Provide the [x, y] coordinate of the cell's center where the given text is located.  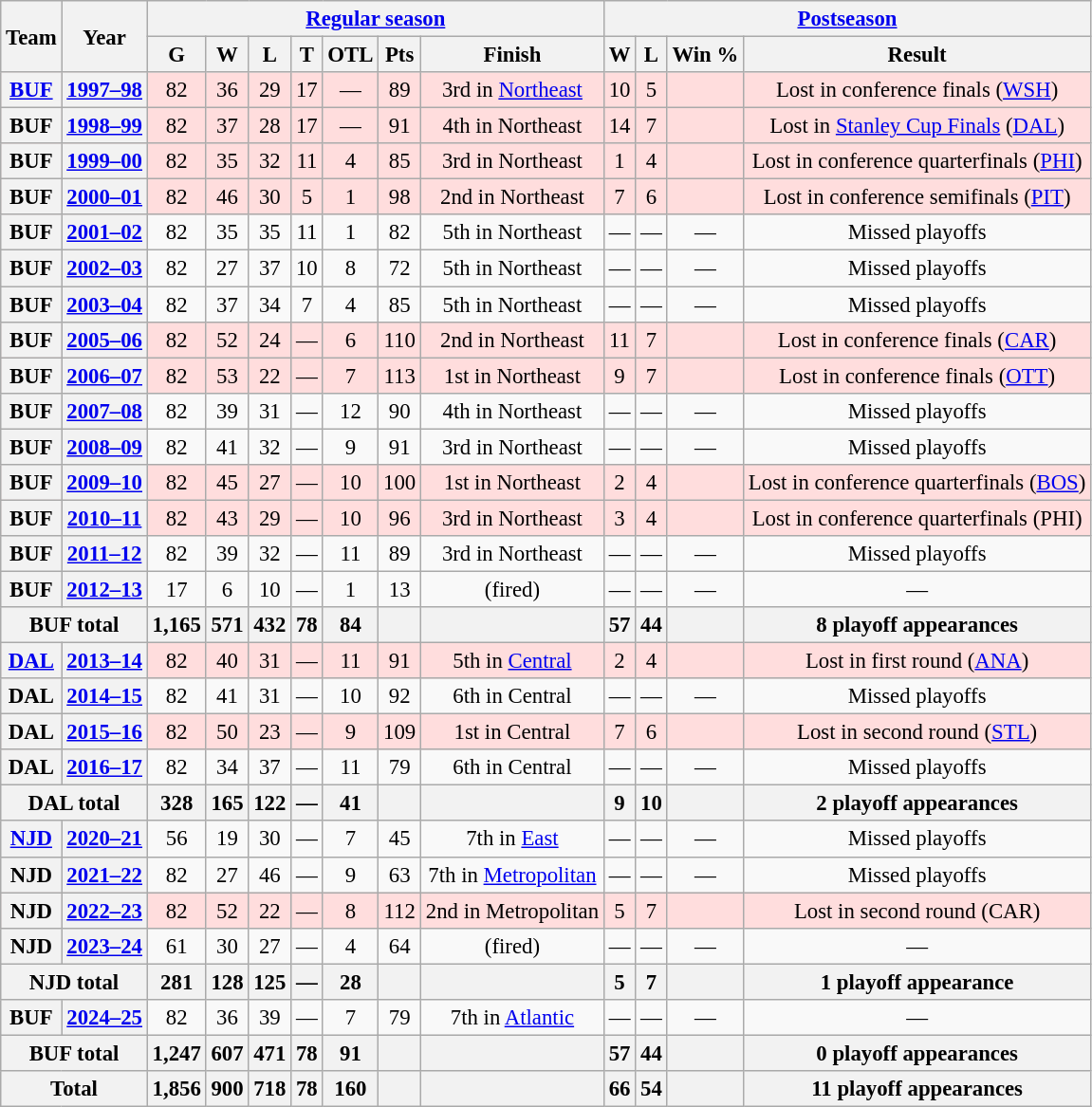
7th in Atlantic [512, 1018]
2 playoff appearances [917, 803]
2001–02 [104, 232]
8 playoff appearances [917, 625]
2024–25 [104, 1018]
2022–23 [104, 911]
Team [31, 36]
Lost in conference finals (CAR) [917, 340]
14 [619, 126]
607 [228, 1053]
2002–03 [104, 268]
T [307, 55]
Year [104, 36]
90 [400, 411]
2009–10 [104, 483]
571 [228, 625]
1999–00 [104, 161]
Lost in conference semifinals (PIT) [917, 197]
2007–08 [104, 411]
66 [619, 1089]
Total [74, 1089]
64 [400, 946]
63 [400, 875]
100 [400, 483]
125 [269, 982]
718 [269, 1089]
Lost in Stanley Cup Finals (DAL) [917, 126]
2010–11 [104, 518]
NJD total [74, 982]
1997–98 [104, 90]
2014–15 [104, 696]
11 playoff appearances [917, 1089]
53 [228, 376]
61 [176, 946]
281 [176, 982]
1 playoff appearance [917, 982]
471 [269, 1053]
50 [228, 732]
2006–07 [104, 376]
43 [228, 518]
432 [269, 625]
56 [176, 839]
2005–06 [104, 340]
96 [400, 518]
7th in Metropolitan [512, 875]
Result [917, 55]
2012–13 [104, 589]
2000–01 [104, 197]
Lost in second round (CAR) [917, 911]
Lost in conference quarterfinals (BOS) [917, 483]
1,247 [176, 1053]
2013–14 [104, 661]
112 [400, 911]
92 [400, 696]
2011–12 [104, 554]
Finish [512, 55]
900 [228, 1089]
2003–04 [104, 304]
98 [400, 197]
160 [351, 1089]
DAL total [74, 803]
2016–17 [104, 767]
110 [400, 340]
24 [269, 340]
128 [228, 982]
5th in Central [512, 661]
23 [269, 732]
Postseason [846, 19]
0 playoff appearances [917, 1053]
Lost in conference finals (WSH) [917, 90]
OTL [351, 55]
7th in East [512, 839]
2015–16 [104, 732]
109 [400, 732]
165 [228, 803]
Regular season [376, 19]
113 [400, 376]
2020–21 [104, 839]
2021–22 [104, 875]
Lost in first round (ANA) [917, 661]
12 [351, 411]
1st in Central [512, 732]
2023–24 [104, 946]
Pts [400, 55]
19 [228, 839]
1998–99 [104, 126]
2008–09 [104, 447]
1,165 [176, 625]
72 [400, 268]
84 [351, 625]
Lost in conference finals (OTT) [917, 376]
3 [619, 518]
13 [400, 589]
1,856 [176, 1089]
2nd in Metropolitan [512, 911]
40 [228, 661]
54 [651, 1089]
G [176, 55]
328 [176, 803]
Lost in second round (STL) [917, 732]
Win % [705, 55]
122 [269, 803]
